For the text-containing cell, return its midpoint in (x, y) coordinate format. 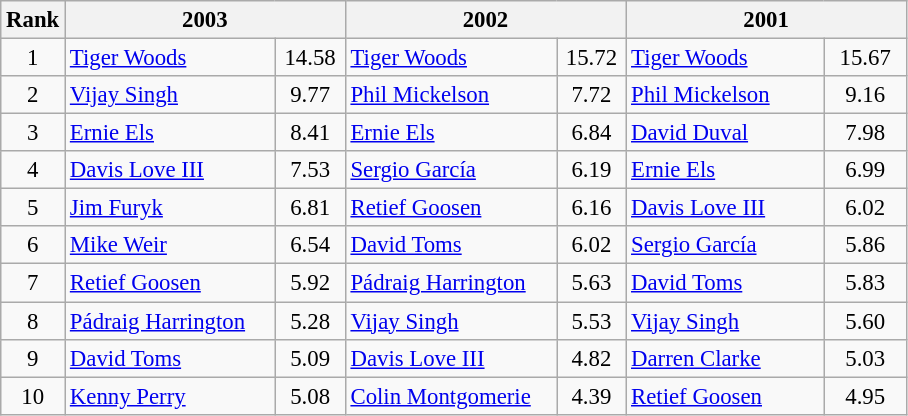
6.16 (592, 208)
9 (33, 358)
5.03 (865, 358)
15.72 (592, 58)
5 (33, 208)
15.67 (865, 58)
7.53 (310, 170)
4.82 (592, 358)
1 (33, 58)
2001 (766, 20)
Mike Weir (170, 245)
6 (33, 245)
4.39 (592, 396)
Rank (33, 20)
5.86 (865, 245)
5.60 (865, 321)
6.54 (310, 245)
5.83 (865, 283)
14.58 (310, 58)
7 (33, 283)
4.95 (865, 396)
7.98 (865, 133)
9.77 (310, 95)
Kenny Perry (170, 396)
2 (33, 95)
5.92 (310, 283)
8 (33, 321)
Jim Furyk (170, 208)
6.84 (592, 133)
2002 (486, 20)
10 (33, 396)
5.09 (310, 358)
5.63 (592, 283)
5.08 (310, 396)
Darren Clarke (725, 358)
3 (33, 133)
6.99 (865, 170)
5.53 (592, 321)
6.81 (310, 208)
6.19 (592, 170)
Colin Montgomerie (451, 396)
4 (33, 170)
7.72 (592, 95)
2003 (206, 20)
8.41 (310, 133)
9.16 (865, 95)
David Duval (725, 133)
5.28 (310, 321)
